Pinpoint the cell where the given text exists, returning its (x, y) midpoint coordinate. 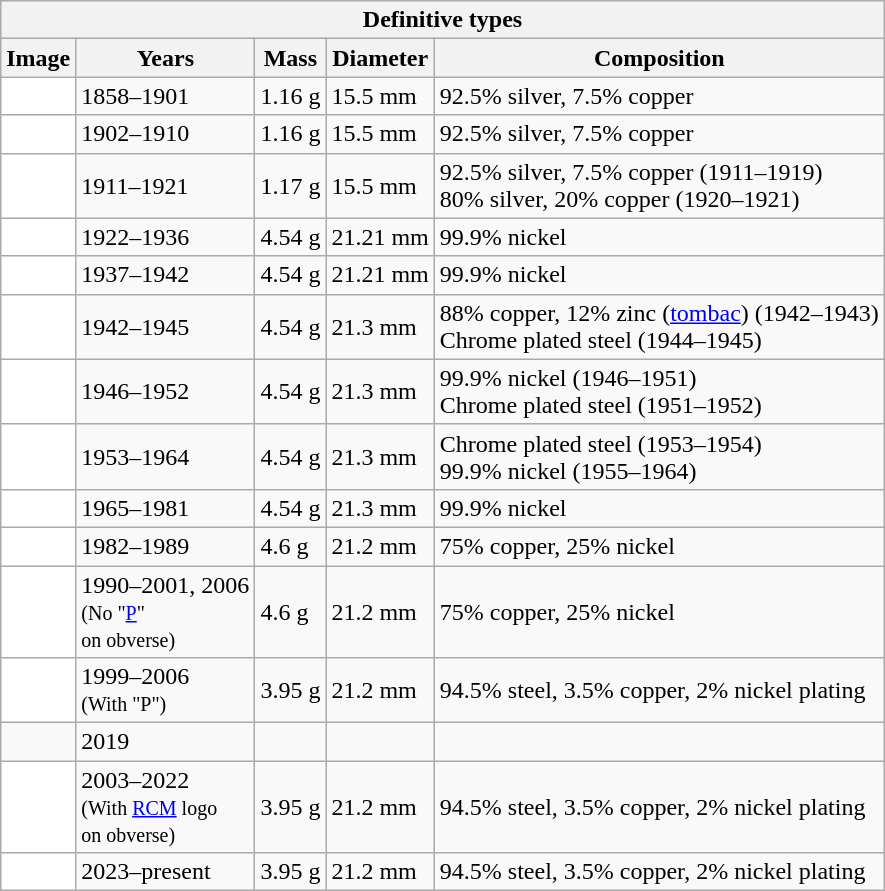
1942–1945 (166, 326)
1999–2006(With "P") (166, 690)
1937–1942 (166, 275)
1953–1964 (166, 456)
1922–1936 (166, 237)
Chrome plated steel (1953–1954) 99.9% nickel (1955–1964) (659, 456)
Definitive types (443, 20)
1858–1901 (166, 96)
1982–1989 (166, 546)
1911–1921 (166, 186)
92.5% silver, 7.5% copper (1911–1919)80% silver, 20% copper (1920–1921) (659, 186)
2003–2022(With RCM logoon obverse) (166, 807)
Mass (290, 58)
2019 (166, 742)
2023–present (166, 872)
99.9% nickel (1946–1951) Chrome plated steel (1951–1952) (659, 392)
1990–2001, 2006(No "P"on obverse) (166, 612)
1902–1910 (166, 134)
Composition (659, 58)
Years (166, 58)
1965–1981 (166, 508)
Diameter (380, 58)
Image (38, 58)
88% copper, 12% zinc (tombac) (1942–1943) Chrome plated steel (1944–1945) (659, 326)
1.17 g (290, 186)
1946–1952 (166, 392)
